Search for the cell housing the specified text and yield its [x, y] center coordinate. 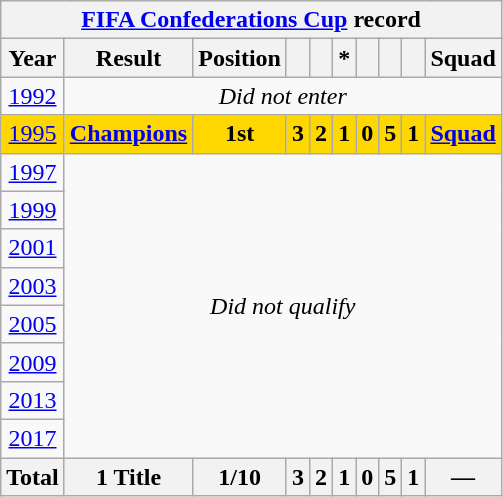
2017 [33, 438]
Did not enter [282, 96]
2009 [33, 362]
Did not qualify [282, 305]
2003 [33, 286]
Year [33, 58]
2005 [33, 324]
1/10 [240, 477]
Total [33, 477]
Result [128, 58]
Position [240, 58]
2001 [33, 248]
1 Title [128, 477]
1995 [33, 134]
— [463, 477]
FIFA Confederations Cup record [252, 20]
1992 [33, 96]
1997 [33, 172]
Champions [128, 134]
2013 [33, 400]
* [344, 58]
1st [240, 134]
1999 [33, 210]
